Locate the cell with the specified text and output its [x, y] center coordinate. 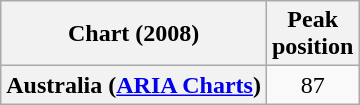
Chart (2008) [134, 34]
Peakposition [312, 34]
Australia (ARIA Charts) [134, 85]
87 [312, 85]
